Determine the (x, y) coordinate at the center of the cell enclosing the given text.  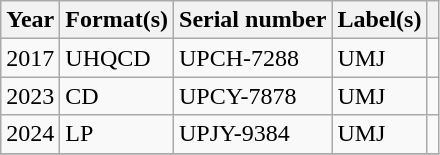
UPCY-7878 (253, 96)
LP (117, 134)
UHQCD (117, 58)
2024 (30, 134)
UPCH-7288 (253, 58)
2017 (30, 58)
Format(s) (117, 20)
Label(s) (380, 20)
CD (117, 96)
Year (30, 20)
UPJY-9384 (253, 134)
2023 (30, 96)
Serial number (253, 20)
